For the text-containing cell, return its midpoint in [x, y] coordinate format. 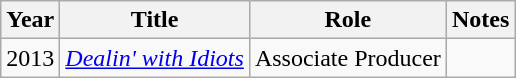
Title [155, 20]
Role [348, 20]
Notes [480, 20]
2013 [30, 58]
Dealin' with Idiots [155, 58]
Associate Producer [348, 58]
Year [30, 20]
